Identify which cell holds the provided text, then report its (X, Y) central coordinate. 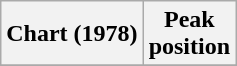
Chart (1978) (72, 34)
Peakposition (189, 34)
